Find where the given text appears and provide that cell's center as [x, y] coordinate. 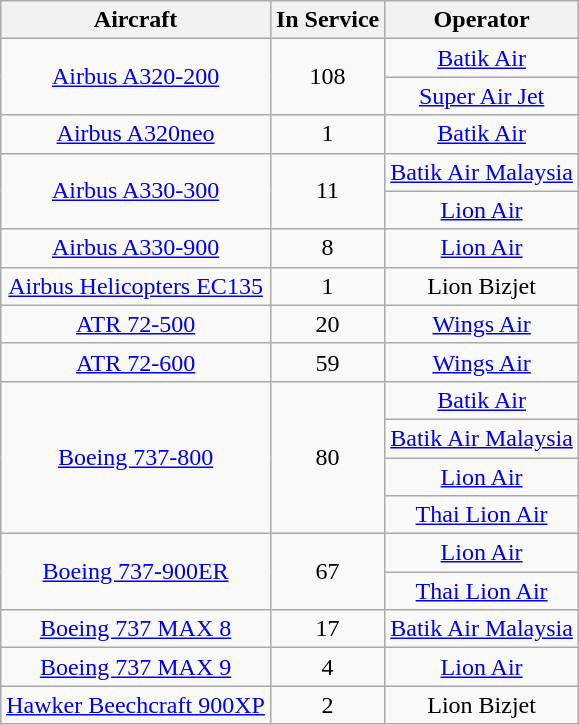
Airbus A330-300 [136, 191]
Airbus A320neo [136, 134]
8 [327, 248]
In Service [327, 20]
Super Air Jet [482, 96]
Boeing 737 MAX 9 [136, 667]
Boeing 737-800 [136, 457]
Airbus A320-200 [136, 77]
Boeing 737-900ER [136, 572]
ATR 72-600 [136, 362]
20 [327, 324]
2 [327, 705]
Airbus Helicopters EC135 [136, 286]
Airbus A330-900 [136, 248]
17 [327, 629]
Boeing 737 MAX 8 [136, 629]
11 [327, 191]
108 [327, 77]
4 [327, 667]
ATR 72-500 [136, 324]
Aircraft [136, 20]
Hawker Beechcraft 900XP [136, 705]
Operator [482, 20]
80 [327, 457]
59 [327, 362]
67 [327, 572]
